Search for the cell housing the specified text and yield its (X, Y) center coordinate. 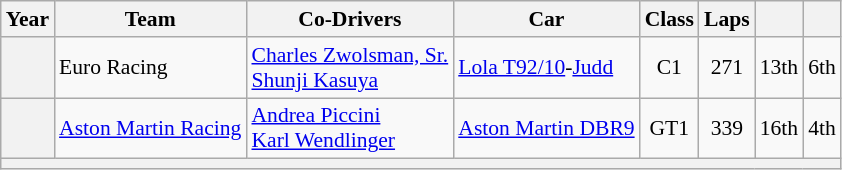
Euro Racing (150, 68)
13th (780, 68)
Lola T92/10-Judd (546, 68)
Car (546, 19)
4th (822, 128)
Class (670, 19)
Aston Martin Racing (150, 128)
Andrea Piccini Karl Wendlinger (350, 128)
Aston Martin DBR9 (546, 128)
Team (150, 19)
Laps (727, 19)
Charles Zwolsman, Sr. Shunji Kasuya (350, 68)
339 (727, 128)
Year (28, 19)
6th (822, 68)
C1 (670, 68)
GT1 (670, 128)
Co-Drivers (350, 19)
271 (727, 68)
16th (780, 128)
